Determine the (X, Y) coordinate at the center of the cell enclosing the given text.  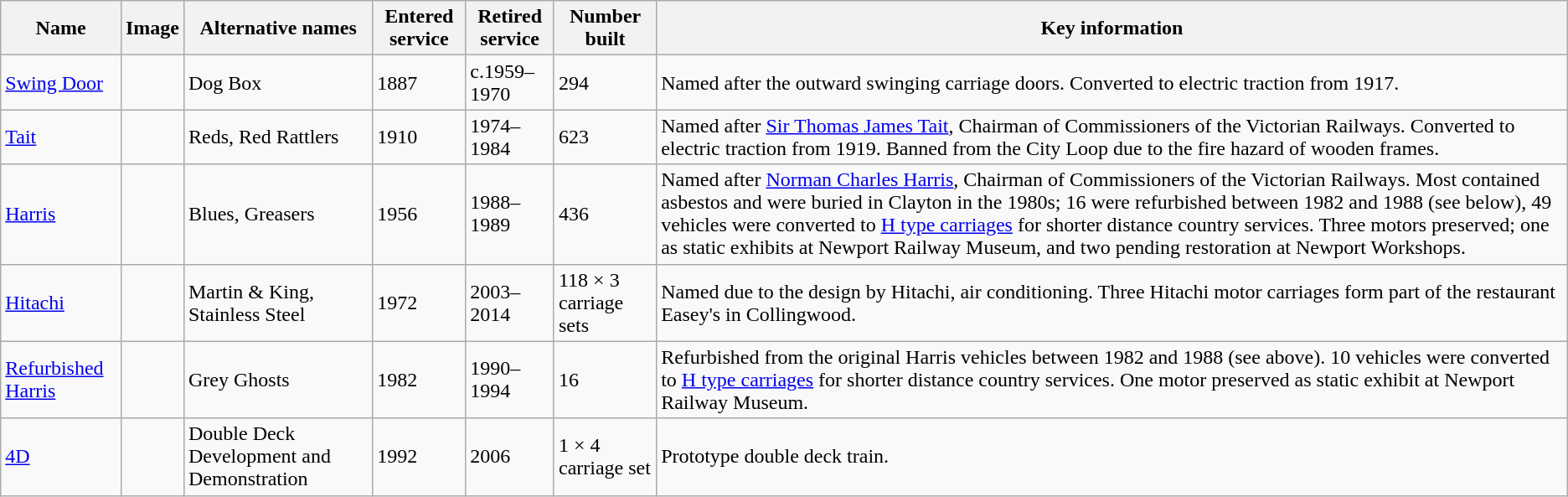
1956 (419, 215)
623 (605, 137)
Key information (1112, 28)
Dog Box (278, 82)
2006 (510, 457)
2003–2014 (510, 303)
Double Deck Development and Demonstration (278, 457)
118 × 3 carriage sets (605, 303)
Harris (61, 215)
Refurbished Harris (61, 380)
1974–1984 (510, 137)
294 (605, 82)
Grey Ghosts (278, 380)
c.1959–1970 (510, 82)
1887 (419, 82)
Alternative names (278, 28)
Hitachi (61, 303)
Named due to the design by Hitachi, air conditioning. Three Hitachi motor carriages form part of the restaurant Easey's in Collingwood. (1112, 303)
Tait (61, 137)
Number built (605, 28)
Name (61, 28)
4D (61, 457)
1992 (419, 457)
1910 (419, 137)
Entered service (419, 28)
Reds, Red Rattlers (278, 137)
436 (605, 215)
Martin & King, Stainless Steel (278, 303)
1 × 4 carriage set (605, 457)
Retired service (510, 28)
Image (152, 28)
1982 (419, 380)
1972 (419, 303)
1990–1994 (510, 380)
16 (605, 380)
Prototype double deck train. (1112, 457)
Named after the outward swinging carriage doors. Converted to electric traction from 1917. (1112, 82)
Swing Door (61, 82)
Blues, Greasers (278, 215)
1988–1989 (510, 215)
